Search for the cell housing the specified text and yield its [x, y] center coordinate. 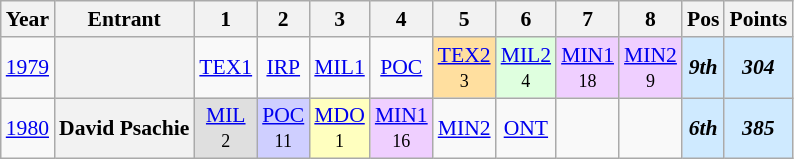
3 [340, 19]
1 [226, 19]
5 [464, 19]
6th [704, 128]
David Psachie [124, 128]
MIN118 [588, 68]
6 [526, 19]
9th [704, 68]
7 [588, 19]
385 [758, 128]
1979 [28, 68]
MDO1 [340, 128]
304 [758, 68]
MIN2 [464, 128]
IRP [283, 68]
MIN116 [402, 128]
ONT [526, 128]
MIN29 [650, 68]
1980 [28, 128]
MIL2 [226, 128]
POC11 [283, 128]
4 [402, 19]
Entrant [124, 19]
Points [758, 19]
POC [402, 68]
2 [283, 19]
TEX23 [464, 68]
MIL1 [340, 68]
Pos [704, 19]
8 [650, 19]
TEX1 [226, 68]
Year [28, 19]
MIL24 [526, 68]
